Extract the [X, Y] coordinate from the center of the cell holding the provided text.  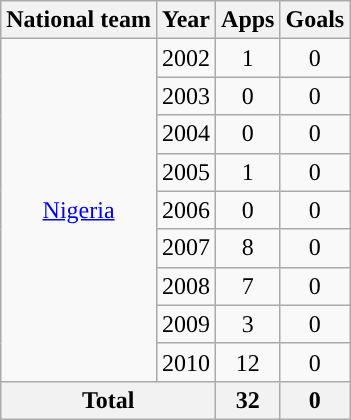
2004 [186, 134]
7 [248, 286]
National team [79, 20]
12 [248, 362]
2007 [186, 248]
Goals [315, 20]
Total [108, 400]
Apps [248, 20]
32 [248, 400]
Year [186, 20]
2009 [186, 324]
2005 [186, 172]
2010 [186, 362]
2006 [186, 210]
2008 [186, 286]
8 [248, 248]
Nigeria [79, 210]
2002 [186, 58]
2003 [186, 96]
3 [248, 324]
